Return the (x, y) coordinate for the center point of the cell that contains the specified text.  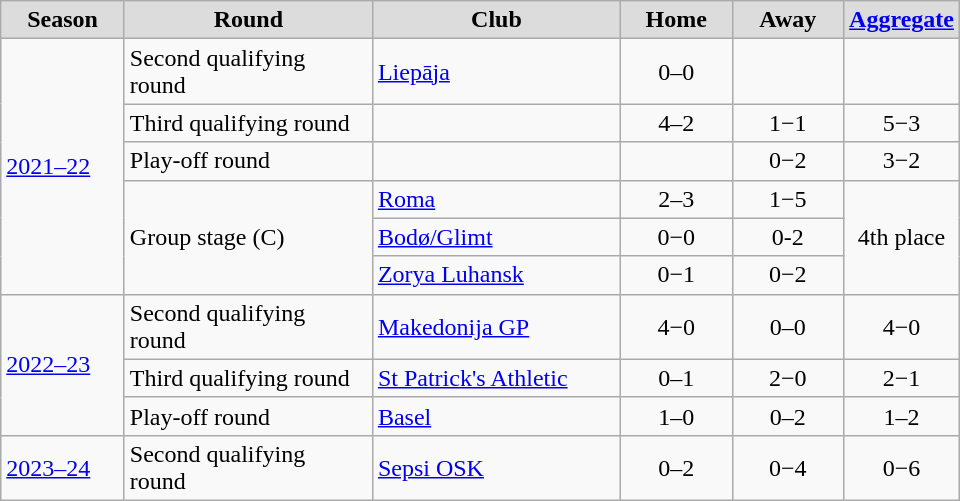
Makedonija GP (496, 326)
0−1 (676, 275)
3−2 (902, 161)
5−3 (902, 123)
0−6 (902, 468)
0−0 (676, 237)
Home (676, 20)
Aggregate (902, 20)
Zorya Luhansk (496, 275)
Away (788, 20)
Round (248, 20)
2022–23 (63, 364)
St Patrick's Athletic (496, 378)
Sepsi OSK (496, 468)
0–1 (676, 378)
Club (496, 20)
1−5 (788, 199)
Roma (496, 199)
2−0 (788, 378)
Liepāja (496, 72)
4th place (902, 237)
0-2 (788, 237)
Basel (496, 416)
Bodø/Glimt (496, 237)
2–3 (676, 199)
1−1 (788, 123)
1–0 (676, 416)
2−1 (902, 378)
1–2 (902, 416)
0−4 (788, 468)
Season (63, 20)
2023–24 (63, 468)
4–2 (676, 123)
2021–22 (63, 166)
Group stage (C) (248, 237)
